Output the (X, Y) coordinate of the center of the cell containing the given text.  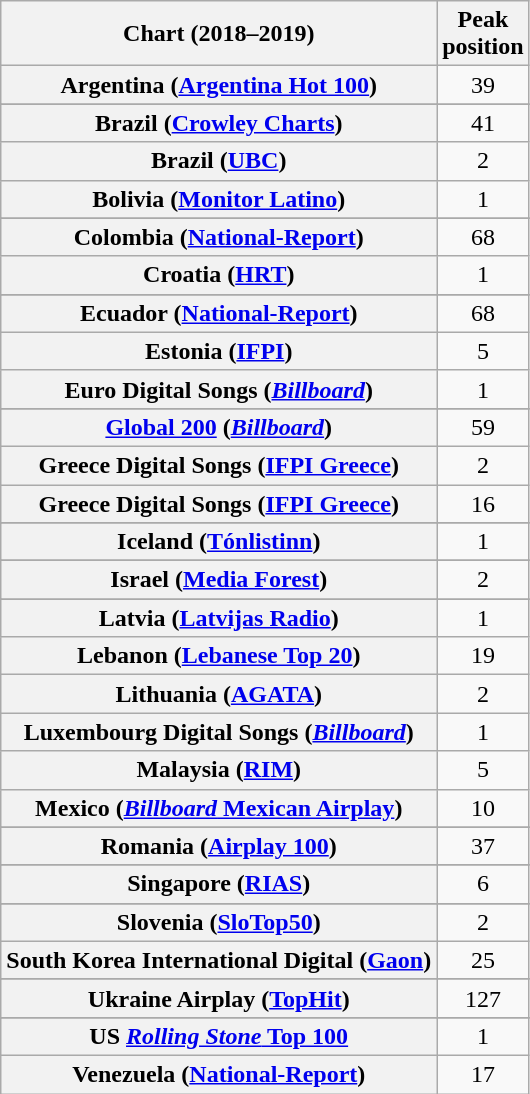
Croatia (HRT) (219, 275)
Singapore (RIAS) (219, 884)
Venezuela (National-Report) (219, 1074)
Mexico (Billboard Mexican Airplay) (219, 808)
39 (483, 85)
Bolivia (Monitor Latino) (219, 199)
Iceland (Tónlistinn) (219, 542)
17 (483, 1074)
South Korea International Digital (Gaon) (219, 960)
6 (483, 884)
Colombia (National-Report) (219, 237)
25 (483, 960)
Israel (Media Forest) (219, 580)
Ukraine Airplay (TopHit) (219, 998)
Lebanon (Lebanese Top 20) (219, 656)
Slovenia (SloTop50) (219, 922)
59 (483, 427)
Brazil (Crowley Charts) (219, 123)
Malaysia (RIM) (219, 770)
16 (483, 503)
Estonia (IFPI) (219, 351)
Latvia (Latvijas Radio) (219, 618)
41 (483, 123)
Brazil (UBC) (219, 161)
US Rolling Stone Top 100 (219, 1036)
127 (483, 998)
Argentina (Argentina Hot 100) (219, 85)
Euro Digital Songs (Billboard) (219, 389)
37 (483, 846)
19 (483, 656)
Lithuania (AGATA) (219, 694)
Chart (2018–2019) (219, 34)
Luxembourg Digital Songs (Billboard) (219, 732)
Peak position (483, 34)
10 (483, 808)
Romania (Airplay 100) (219, 846)
Global 200 (Billboard) (219, 427)
Ecuador (National-Report) (219, 313)
